Output the [X, Y] coordinate of the center of the cell containing the given text.  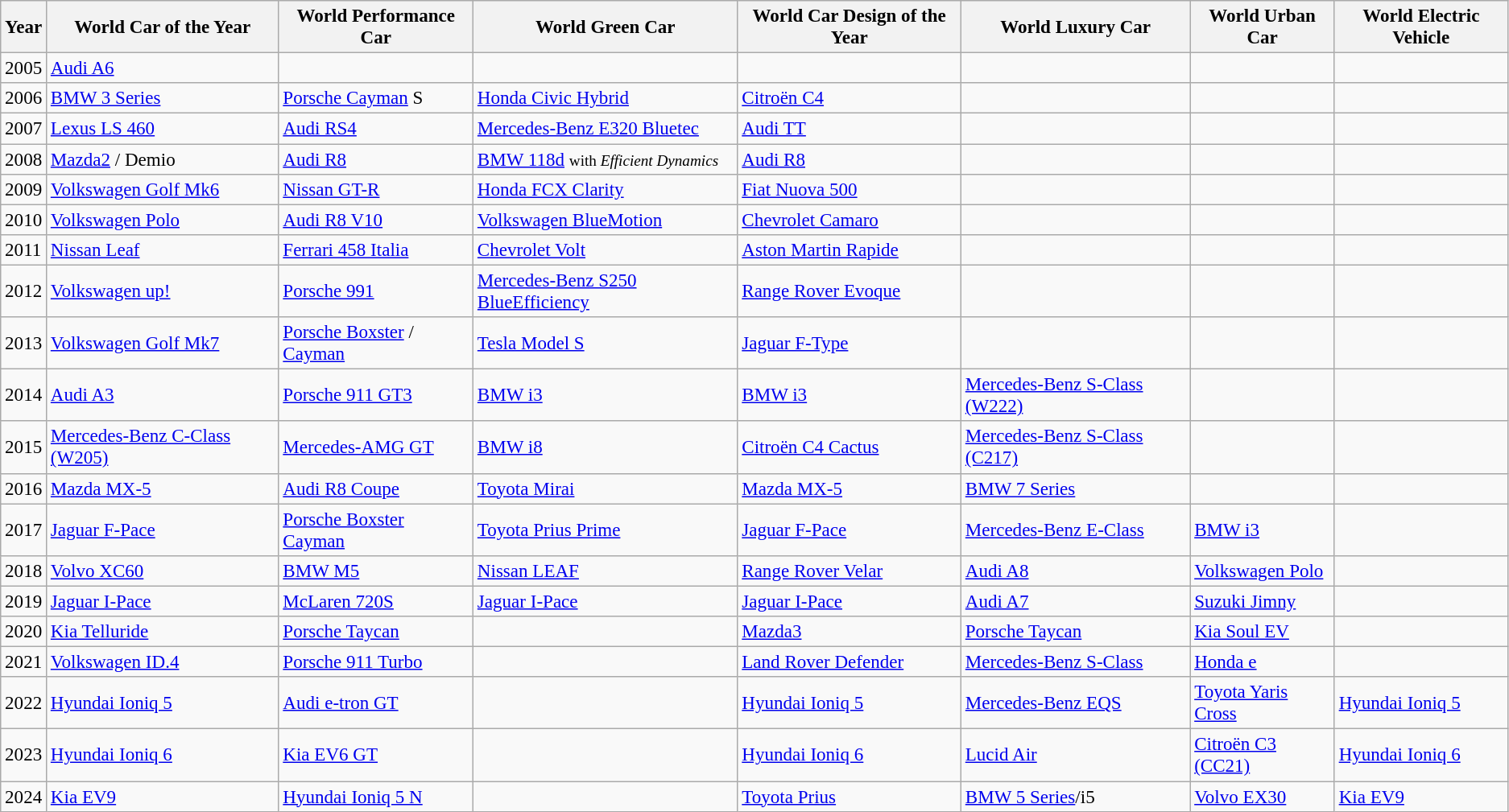
Porsche Boxster / Cayman [376, 343]
Hyundai Ioniq 5 N [376, 797]
2007 [24, 129]
World Urban Car [1263, 27]
2008 [24, 159]
World Green Car [606, 27]
2018 [24, 571]
2012 [24, 291]
Honda Civic Hybrid [606, 98]
Audi R8 Coupe [376, 488]
Aston Martin Rapide [850, 250]
2006 [24, 98]
BMW 3 Series [163, 98]
Kia Soul EV [1263, 632]
Jaguar F-Type [850, 343]
2011 [24, 250]
2014 [24, 396]
Audi e-tron GT [376, 703]
Porsche 911 Turbo [376, 662]
World Luxury Car [1075, 27]
Kia EV6 GT [376, 755]
Audi R8 V10 [376, 220]
Mercedes-Benz S-Class [1075, 662]
Year [24, 27]
2019 [24, 601]
Range Rover Evoque [850, 291]
Mazda2 / Demio [163, 159]
Volkswagen ID.4 [163, 662]
Honda FCX Clarity [606, 190]
Mazda3 [850, 632]
Volkswagen up! [163, 291]
Nissan GT-R [376, 190]
2009 [24, 190]
2017 [24, 530]
World Car of the Year [163, 27]
BMW 5 Series/i5 [1075, 797]
Range Rover Velar [850, 571]
Toyota Mirai [606, 488]
Nissan LEAF [606, 571]
Porsche 911 GT3 [376, 396]
Land Rover Defender [850, 662]
Volkswagen BlueMotion [606, 220]
BMW 7 Series [1075, 488]
Volvo XC60 [163, 571]
Porsche 991 [376, 291]
Mercedes-Benz S250 BlueEfficiency [606, 291]
Citroën C4 Cactus [850, 447]
World Performance Car [376, 27]
2013 [24, 343]
Suzuki Jimny [1263, 601]
Audi RS4 [376, 129]
Audi A3 [163, 396]
2024 [24, 797]
Volkswagen Golf Mk7 [163, 343]
Mercedes-Benz E320 Bluetec [606, 129]
Mercedes-Benz S-Class (C217) [1075, 447]
Porsche Boxster Cayman [376, 530]
Volvo EX30 [1263, 797]
Mercedes-Benz E-Class [1075, 530]
Toyota Yaris Cross [1263, 703]
BMW i8 [606, 447]
Citroën C4 [850, 98]
2022 [24, 703]
Mercedes-Benz S-Class (W222) [1075, 396]
World Electric Vehicle [1420, 27]
Audi TT [850, 129]
Citroën C3 (CC21) [1263, 755]
Lexus LS 460 [163, 129]
Mercedes-Benz C-Class (W205) [163, 447]
Porsche Cayman S [376, 98]
Ferrari 458 Italia [376, 250]
Nissan Leaf [163, 250]
2005 [24, 68]
Toyota Prius Prime [606, 530]
2016 [24, 488]
Fiat Nuova 500 [850, 190]
2023 [24, 755]
Audi A7 [1075, 601]
McLaren 720S [376, 601]
Honda e [1263, 662]
Audi A6 [163, 68]
2020 [24, 632]
Mercedes-AMG GT [376, 447]
Kia Telluride [163, 632]
Audi A8 [1075, 571]
Lucid Air [1075, 755]
BMW 118d with Efficient Dynamics [606, 159]
BMW M5 [376, 571]
Tesla Model S [606, 343]
World Car Design of the Year [850, 27]
Toyota Prius [850, 797]
Volkswagen Golf Mk6 [163, 190]
2010 [24, 220]
Mercedes-Benz EQS [1075, 703]
Chevrolet Volt [606, 250]
2021 [24, 662]
Chevrolet Camaro [850, 220]
2015 [24, 447]
